Find where the given text appears and provide that cell's center as [x, y] coordinate. 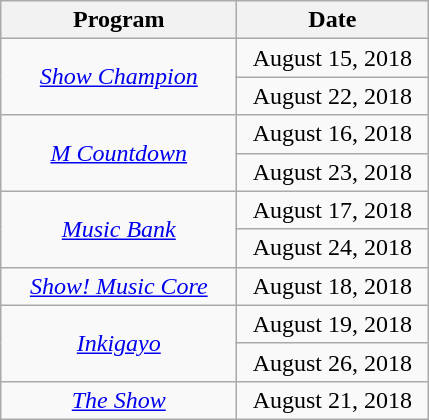
August 17, 2018 [332, 210]
Show! Music Core [119, 286]
August 23, 2018 [332, 172]
August 15, 2018 [332, 58]
Show Champion [119, 77]
August 16, 2018 [332, 134]
August 18, 2018 [332, 286]
August 21, 2018 [332, 400]
M Countdown [119, 153]
August 22, 2018 [332, 96]
Date [332, 20]
August 24, 2018 [332, 248]
August 26, 2018 [332, 362]
Inkigayo [119, 343]
Music Bank [119, 229]
August 19, 2018 [332, 324]
The Show [119, 400]
Program [119, 20]
